Return the (x, y) coordinate for the center point of the cell that contains the specified text.  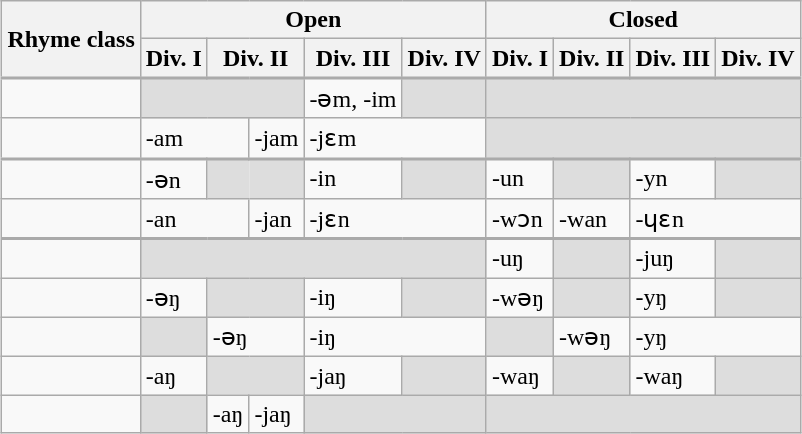
-ən (174, 178)
-əm, -im (353, 98)
-uŋ (520, 258)
-jam (276, 138)
-jan (276, 219)
-un (520, 178)
Rhyme class (71, 40)
-jɛn (395, 219)
-am (194, 138)
-juŋ (673, 258)
Closed (643, 20)
-an (194, 219)
-jɛm (395, 138)
-wɔn (520, 219)
-in (353, 178)
-ɥɛn (715, 219)
-yn (673, 178)
Open (313, 20)
-wan (592, 219)
